Identify which cell holds the provided text, then report its [x, y] central coordinate. 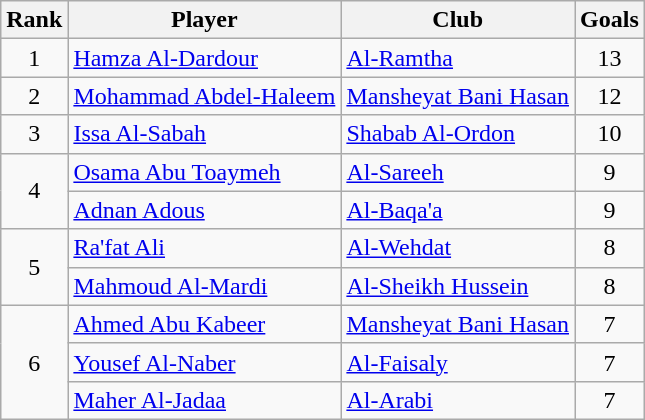
3 [34, 134]
13 [610, 58]
10 [610, 134]
Goals [610, 20]
12 [610, 96]
Shabab Al-Ordon [458, 134]
Al-Ramtha [458, 58]
Mahmoud Al-Mardi [204, 286]
Maher Al-Jadaa [204, 400]
5 [34, 267]
Al-Faisaly [458, 362]
Hamza Al-Dardour [204, 58]
2 [34, 96]
Al-Sheikh Hussein [458, 286]
Adnan Adous [204, 210]
Al-Wehdat [458, 248]
4 [34, 191]
6 [34, 362]
Player [204, 20]
Rank [34, 20]
Mohammad Abdel-Haleem [204, 96]
Al-Baqa'a [458, 210]
Al-Arabi [458, 400]
Osama Abu Toaymeh [204, 172]
Club [458, 20]
1 [34, 58]
Yousef Al-Naber [204, 362]
Issa Al-Sabah [204, 134]
Al-Sareeh [458, 172]
Ra'fat Ali [204, 248]
Ahmed Abu Kabeer [204, 324]
